Find where the given text appears and provide that cell's center as [x, y] coordinate. 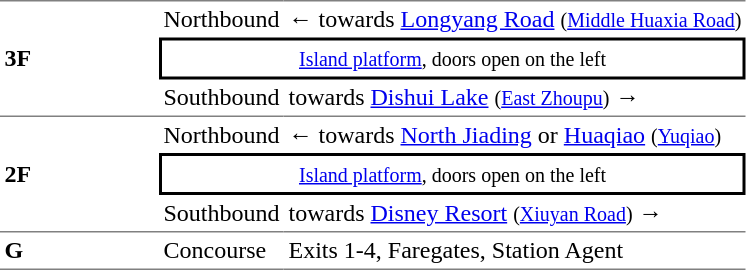
towards Disney Resort (Xiuyan Road) → [515, 214]
← towards Longyang Road (Middle Huaxia Road) [515, 19]
3F [80, 58]
towards Dishui Lake (East Zhoupu) → [515, 99]
Concourse [222, 251]
G [80, 251]
2F [80, 175]
← towards North Jiading or Huaqiao (Yuqiao) [515, 135]
Exits 1-4, Faregates, Station Agent [515, 251]
